Return (X, Y) of the center of cell containing provided text 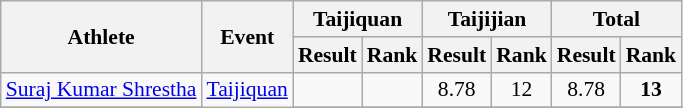
Total (616, 19)
12 (522, 90)
Taijijian (486, 19)
Athlete (102, 36)
Event (248, 36)
Suraj Kumar Shrestha (102, 90)
13 (652, 90)
